Output the (X, Y) coordinate of the center of the cell containing the given text.  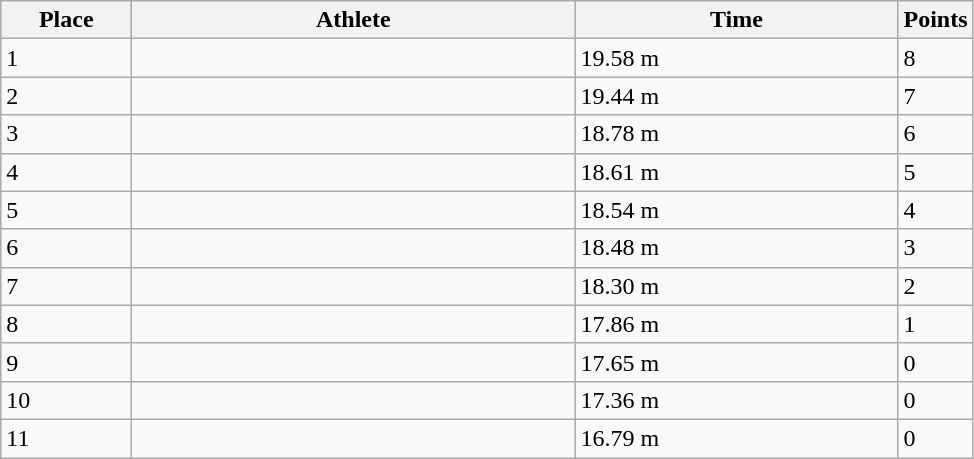
Time (736, 20)
18.30 m (736, 286)
18.78 m (736, 134)
17.65 m (736, 362)
17.86 m (736, 324)
9 (66, 362)
19.58 m (736, 58)
Points (936, 20)
Athlete (354, 20)
Place (66, 20)
17.36 m (736, 400)
10 (66, 400)
18.54 m (736, 210)
11 (66, 438)
18.61 m (736, 172)
19.44 m (736, 96)
16.79 m (736, 438)
18.48 m (736, 248)
